Pinpoint the cell where the given text exists, returning its (x, y) midpoint coordinate. 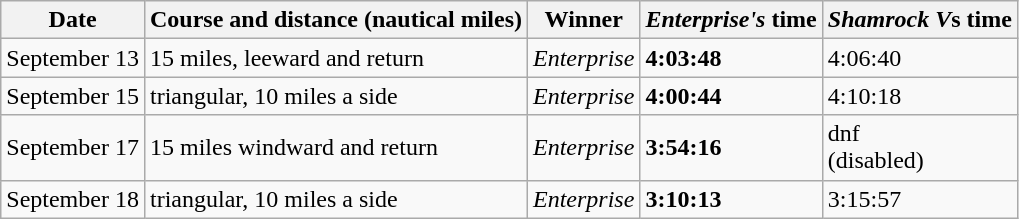
September 13 (73, 58)
Winner (584, 20)
4:06:40 (920, 58)
Date (73, 20)
3:54:16 (731, 148)
September 18 (73, 199)
4:00:44 (731, 96)
September 15 (73, 96)
Shamrock Vs time (920, 20)
dnf(disabled) (920, 148)
3:15:57 (920, 199)
3:10:13 (731, 199)
15 miles windward and return (336, 148)
4:10:18 (920, 96)
September 17 (73, 148)
Enterprise's time (731, 20)
4:03:48 (731, 58)
Course and distance (nautical miles) (336, 20)
15 miles, leeward and return (336, 58)
